Search for the cell housing the specified text and yield its [X, Y] center coordinate. 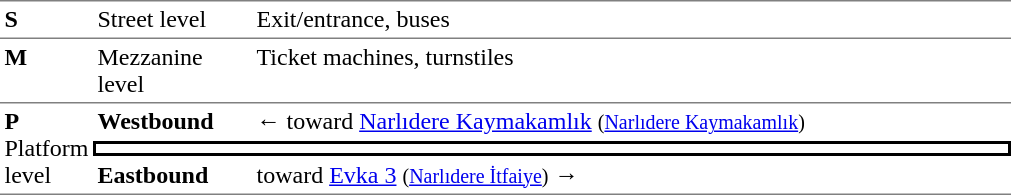
← toward Narlıdere Kaymakamlık (Narlıdere Kaymakamlık) [632, 122]
Eastbound [172, 176]
M [46, 70]
PPlatform level [46, 148]
Exit/entrance, buses [632, 19]
S [46, 19]
Street level [172, 19]
Westbound [172, 122]
toward Evka 3 (Narlıdere İtfaiye) → [632, 176]
Ticket machines, turnstiles [632, 70]
Mezzanine level [172, 70]
